Capture the cell that displays the provided text and extract its (x, y) central coordinate. 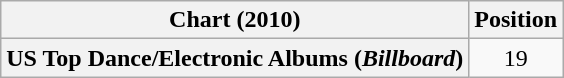
Chart (2010) (235, 20)
Position (516, 20)
19 (516, 58)
US Top Dance/Electronic Albums (Billboard) (235, 58)
